Pinpoint the cell where the given text exists, returning its (x, y) midpoint coordinate. 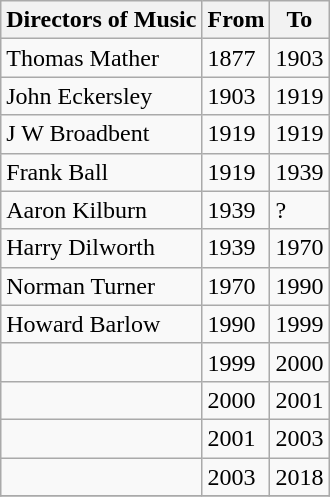
Thomas Mather (102, 58)
Howard Barlow (102, 324)
John Eckersley (102, 96)
Harry Dilworth (102, 248)
J W Broadbent (102, 134)
2018 (300, 477)
1877 (236, 58)
From (236, 20)
Aaron Kilburn (102, 210)
Frank Ball (102, 172)
Norman Turner (102, 286)
? (300, 210)
Directors of Music (102, 20)
To (300, 20)
